Search for the cell housing the specified text and yield its [x, y] center coordinate. 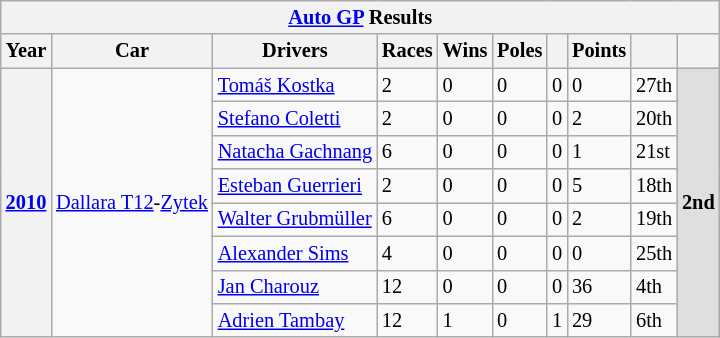
Drivers [295, 51]
29 [599, 320]
Dallara T12-Zytek [132, 202]
Wins [466, 51]
36 [599, 287]
Esteban Guerrieri [295, 186]
Stefano Coletti [295, 118]
5 [599, 186]
19th [654, 219]
27th [654, 85]
Auto GP Results [360, 17]
Races [408, 51]
Alexander Sims [295, 253]
6th [654, 320]
2010 [26, 202]
25th [654, 253]
21st [654, 152]
Tomáš Kostka [295, 85]
Adrien Tambay [295, 320]
Jan Charouz [295, 287]
Car [132, 51]
20th [654, 118]
Walter Grubmüller [295, 219]
Points [599, 51]
Poles [520, 51]
4 [408, 253]
2nd [698, 202]
Natacha Gachnang [295, 152]
18th [654, 186]
Year [26, 51]
4th [654, 287]
